Extract the [x, y] coordinate from the center of the cell holding the provided text.  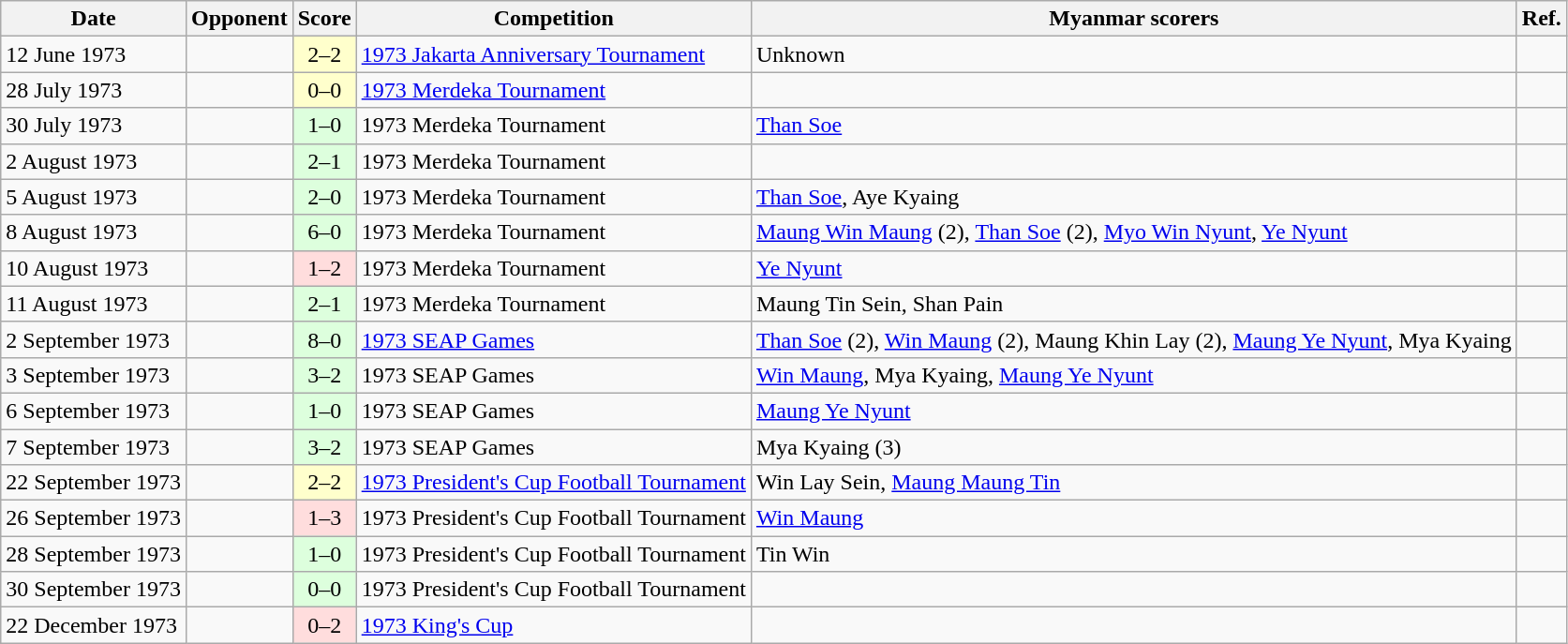
Win Maung [1134, 518]
Tin Win [1134, 554]
Maung Ye Nyunt [1134, 411]
8 August 1973 [94, 232]
Maung Win Maung (2), Than Soe (2), Myo Win Nyunt, Ye Nyunt [1134, 232]
Than Soe (2), Win Maung (2), Maung Khin Lay (2), Maung Ye Nyunt, Mya Kyaing [1134, 339]
Competition [553, 19]
Win Lay Sein, Maung Maung Tin [1134, 483]
7 September 1973 [94, 447]
6 September 1973 [94, 411]
0–2 [324, 625]
1–3 [324, 518]
Than Soe [1134, 126]
3 September 1973 [94, 375]
Unknown [1134, 54]
30 July 1973 [94, 126]
1–2 [324, 268]
Date [94, 19]
28 July 1973 [94, 90]
Win Maung, Mya Kyaing, Maung Ye Nyunt [1134, 375]
12 June 1973 [94, 54]
28 September 1973 [94, 554]
8–0 [324, 339]
Score [324, 19]
Ref. [1541, 19]
5 August 1973 [94, 197]
Than Soe, Aye Kyaing [1134, 197]
22 December 1973 [94, 625]
6–0 [324, 232]
2–0 [324, 197]
2 August 1973 [94, 161]
30 September 1973 [94, 590]
22 September 1973 [94, 483]
Maung Tin Sein, Shan Pain [1134, 304]
Ye Nyunt [1134, 268]
Myanmar scorers [1134, 19]
1973 Jakarta Anniversary Tournament [553, 54]
26 September 1973 [94, 518]
10 August 1973 [94, 268]
Mya Kyaing (3) [1134, 447]
2 September 1973 [94, 339]
11 August 1973 [94, 304]
Opponent [239, 19]
1973 King's Cup [553, 625]
